Return the [X, Y] coordinate for the center point of the cell that contains the specified text.  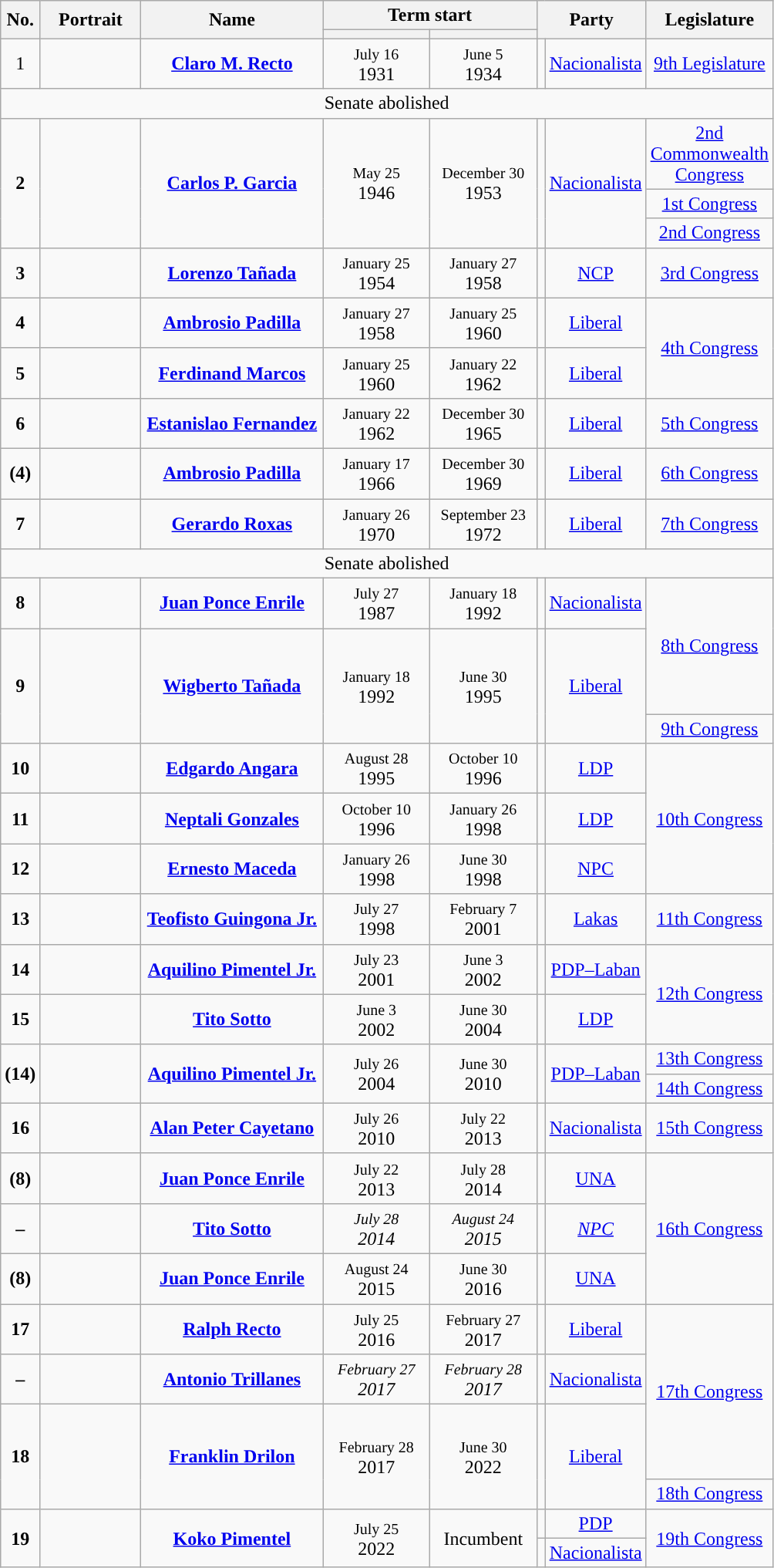
Name [232, 20]
Lorenzo Tañada [232, 273]
Lakas [595, 919]
(14) [20, 1074]
15th Congress [709, 1128]
7 [20, 523]
July 252016 [376, 1328]
Alan Peter Cayetano [232, 1128]
8th Congress [709, 646]
December 301953 [483, 183]
9th Legislature [709, 63]
Party [591, 20]
NCP [595, 273]
July 271998 [376, 919]
June 301998 [483, 868]
July 262010 [376, 1128]
June 302022 [483, 1457]
16th Congress [709, 1228]
Neptali Gonzales [232, 819]
Edgardo Angara [232, 768]
June 301995 [483, 686]
August 281995 [376, 768]
2 [20, 183]
1st Congress [709, 204]
12 [20, 868]
July 262004 [376, 1074]
Ralph Recto [232, 1328]
1 [20, 63]
16 [20, 1128]
January 261970 [376, 523]
PDP [595, 1523]
10th Congress [709, 819]
13 [20, 919]
Term start [430, 15]
5 [20, 373]
July 252022 [376, 1538]
10 [20, 768]
July 271987 [376, 603]
Franklin Drilon [232, 1457]
13th Congress [709, 1059]
14 [20, 969]
February 72001 [483, 919]
14th Congress [709, 1088]
3rd Congress [709, 273]
2nd Congress [709, 233]
January 251954 [376, 273]
Antonio Trillanes [232, 1379]
15 [20, 1020]
8 [20, 603]
7th Congress [709, 523]
11th Congress [709, 919]
3 [20, 273]
Portrait [91, 20]
No. [20, 20]
June 302004 [483, 1020]
4 [20, 322]
Legislature [709, 20]
Claro M. Recto [232, 63]
June 51934 [483, 63]
June 302016 [483, 1279]
18th Congress [709, 1494]
11 [20, 819]
June 302010 [483, 1074]
17th Congress [709, 1391]
6 [20, 423]
December 301969 [483, 474]
Carlos P. Garcia [232, 183]
Gerardo Roxas [232, 523]
Koko Pimentel [232, 1538]
Incumbent [483, 1538]
18 [20, 1457]
2nd Commonwealth Congress [709, 153]
19th Congress [709, 1538]
9th Congress [709, 729]
(4) [20, 474]
4th Congress [709, 348]
September 231972 [483, 523]
July 232001 [376, 969]
17 [20, 1328]
Wigberto Tañada [232, 686]
19 [20, 1538]
5th Congress [709, 423]
6th Congress [709, 474]
Estanislao Fernandez [232, 423]
9 [20, 686]
12th Congress [709, 994]
May 251946 [376, 183]
Ernesto Maceda [232, 868]
July 161931 [376, 63]
Ferdinand Marcos [232, 373]
Teofisto Guingona Jr. [232, 919]
January 171966 [376, 474]
December 301965 [483, 423]
